Locate the cell with the specified text and output its (x, y) center coordinate. 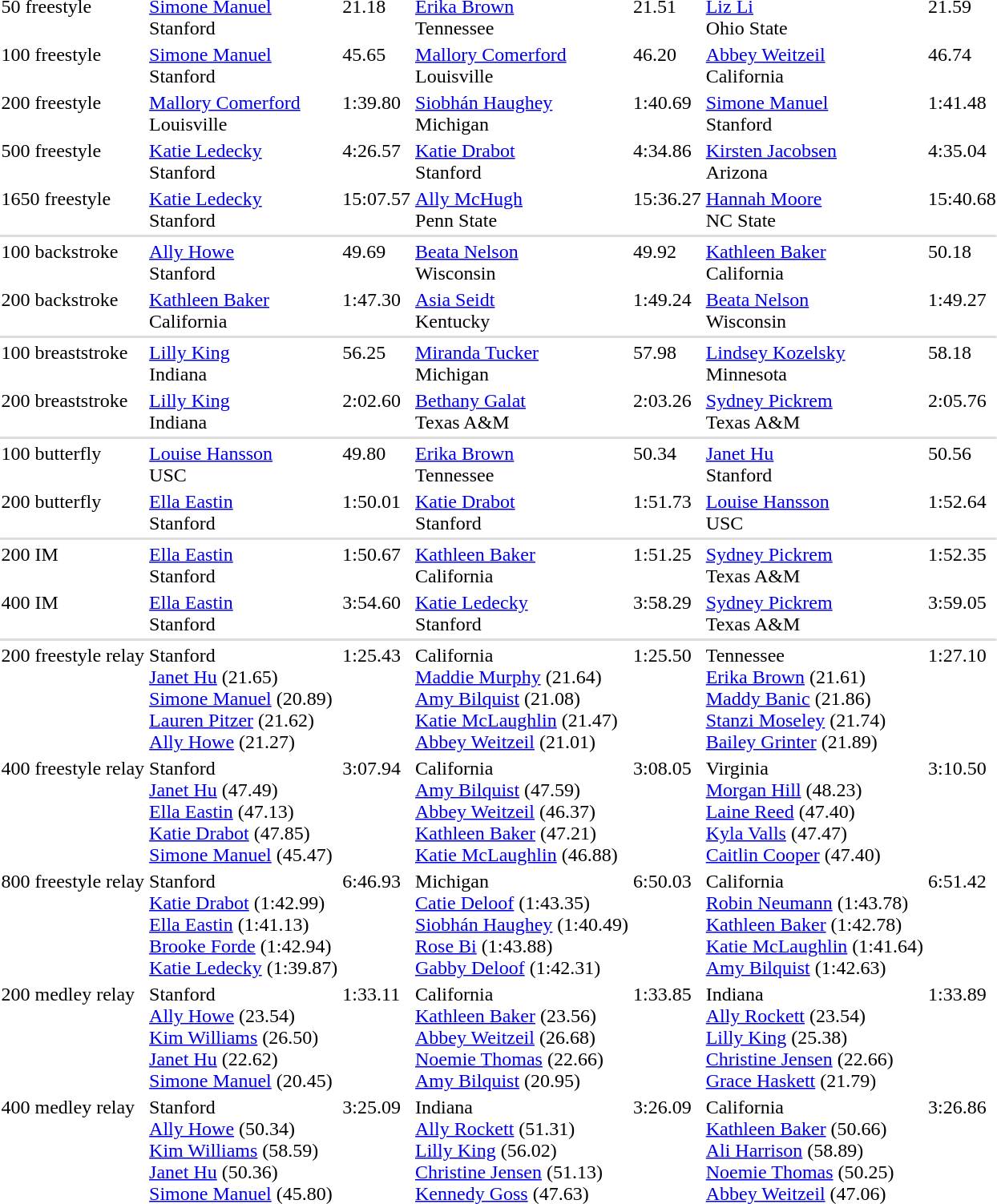
3:54.60 (377, 614)
1:27.10 (962, 699)
200 butterfly (73, 513)
Miranda TuckerMichigan (523, 364)
TennesseeErika Brown (21.61)Maddy Banic (21.86)Stanzi Moseley (21.74)Bailey Grinter (21.89) (814, 699)
50.56 (962, 465)
2:03.26 (668, 412)
100 backstroke (73, 263)
4:34.86 (668, 162)
Asia Seidt Kentucky (523, 311)
2:02.60 (377, 412)
49.92 (668, 263)
Bethany Galat Texas A&M (523, 412)
6:50.03 (668, 924)
49.69 (377, 263)
CaliforniaAmy Bilquist (47.59)Abbey Weitzeil (46.37)Kathleen Baker (47.21)Katie McLaughlin (46.88) (523, 811)
45.65 (377, 66)
CaliforniaRobin Neumann (1:43.78)Kathleen Baker (1:42.78)Katie McLaughlin (1:41.64)Amy Bilquist (1:42.63) (814, 924)
200 breaststroke (73, 412)
1:49.27 (962, 311)
1:51.73 (668, 513)
2:05.76 (962, 412)
Lindsey KozelskyMinnesota (814, 364)
50.34 (668, 465)
Kirsten Jacobsen Arizona (814, 162)
1:41.48 (962, 114)
58.18 (962, 364)
StanfordJanet Hu (47.49)Ella Eastin (47.13)Katie Drabot (47.85)Simone Manuel (45.47) (244, 811)
400 freestyle relay (73, 811)
500 freestyle (73, 162)
6:51.42 (962, 924)
46.20 (668, 66)
1:25.43 (377, 699)
200 freestyle (73, 114)
StanfordJanet Hu (21.65)Simone Manuel (20.89)Lauren Pitzer (21.62)Ally Howe (21.27) (244, 699)
57.98 (668, 364)
200 freestyle relay (73, 699)
IndianaAlly Rockett (23.54)Lilly King (25.38)Christine Jensen (22.66)Grace Haskett (21.79) (814, 1037)
Erika Brown Tennessee (523, 465)
VirginiaMorgan Hill (48.23)Laine Reed (47.40)Kyla Valls (47.47)Caitlin Cooper (47.40) (814, 811)
1:33.89 (962, 1037)
CaliforniaMaddie Murphy (21.64)Amy Bilquist (21.08)Katie McLaughlin (21.47)Abbey Weitzeil (21.01) (523, 699)
Hannah Moore NC State (814, 210)
CaliforniaKathleen Baker (23.56)Abbey Weitzeil (26.68)Noemie Thomas (22.66)Amy Bilquist (20.95) (523, 1037)
200 backstroke (73, 311)
1:40.69 (668, 114)
15:40.68 (962, 210)
3:58.29 (668, 614)
200 medley relay (73, 1037)
50.18 (962, 263)
1:25.50 (668, 699)
3:08.05 (668, 811)
4:26.57 (377, 162)
1:39.80 (377, 114)
1:50.01 (377, 513)
Siobhán Haughey Michigan (523, 114)
15:07.57 (377, 210)
3:59.05 (962, 614)
MichiganCatie Deloof (1:43.35)Siobhán Haughey (1:40.49)Rose Bi (1:43.88)Gabby Deloof (1:42.31) (523, 924)
46.74 (962, 66)
1:52.64 (962, 513)
3:10.50 (962, 811)
800 freestyle relay (73, 924)
1:49.24 (668, 311)
Ally Howe Stanford (244, 263)
6:46.93 (377, 924)
400 IM (73, 614)
1650 freestyle (73, 210)
1:51.25 (668, 566)
1:33.85 (668, 1037)
1:47.30 (377, 311)
56.25 (377, 364)
Ally McHugh Penn State (523, 210)
49.80 (377, 465)
1:33.11 (377, 1037)
StanfordKatie Drabot (1:42.99)Ella Eastin (1:41.13)Brooke Forde (1:42.94)Katie Ledecky (1:39.87) (244, 924)
200 IM (73, 566)
Abbey Weitzeil California (814, 66)
1:50.67 (377, 566)
15:36.27 (668, 210)
3:07.94 (377, 811)
100 freestyle (73, 66)
Sydney PickremTexas A&M (814, 412)
Simone ManuelStanford (814, 114)
4:35.04 (962, 162)
Simone Manuel Stanford (244, 66)
1:52.35 (962, 566)
Janet Hu Stanford (814, 465)
100 breaststroke (73, 364)
100 butterfly (73, 465)
StanfordAlly Howe (23.54)Kim Williams (26.50)Janet Hu (22.62)Simone Manuel (20.45) (244, 1037)
